Return [x, y] of the center of cell containing provided text 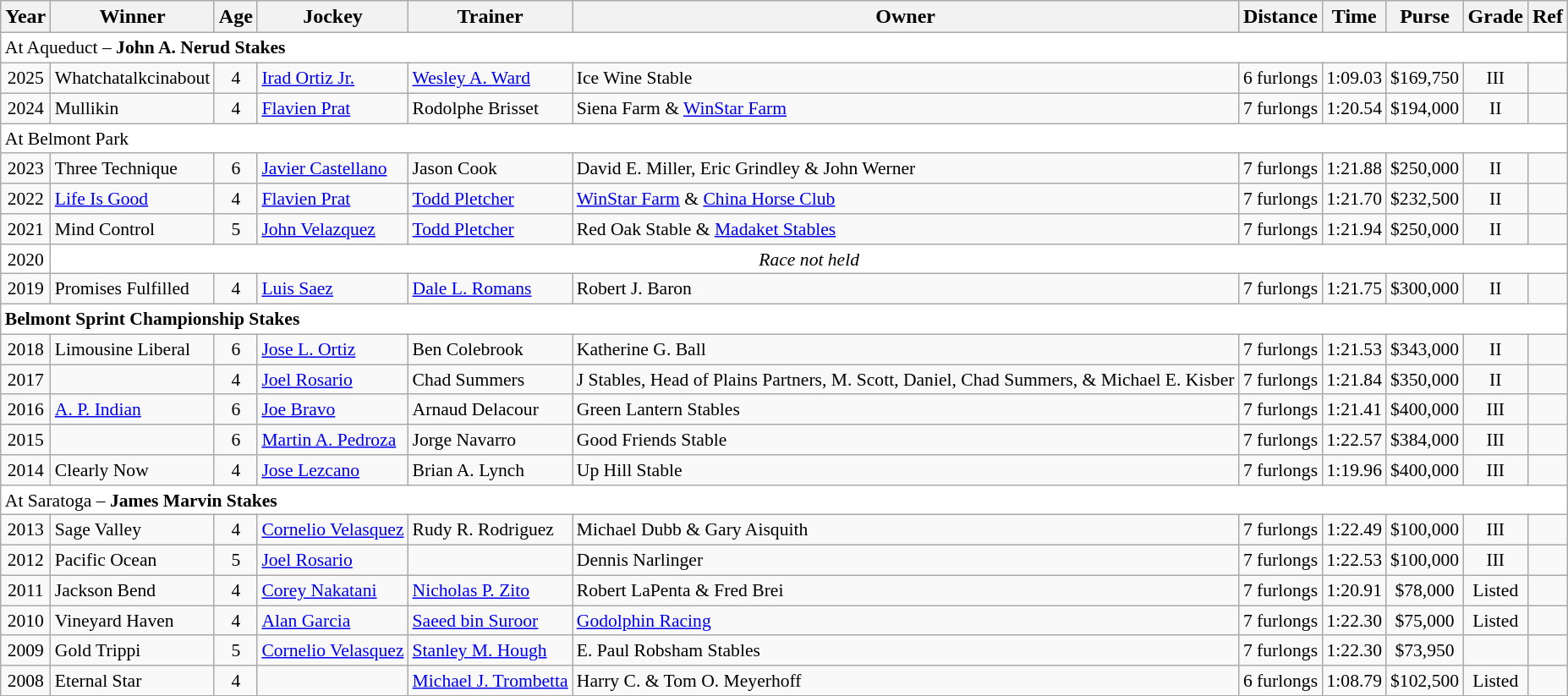
Purse [1424, 17]
At Aqueduct – John A. Nerud Stakes [785, 48]
Godolphin Racing [906, 621]
1:21.75 [1355, 289]
Rudy R. Rodriguez [491, 530]
2014 [25, 470]
Ben Colebrook [491, 349]
Jason Cook [491, 168]
WinStar Farm & China Horse Club [906, 199]
2016 [25, 409]
Mullikin [133, 108]
$194,000 [1424, 108]
2025 [25, 78]
J Stables, Head of Plains Partners, M. Scott, Daniel, Chad Summers, & Michael E. Kisber [906, 380]
Red Oak Stable & Madaket Stables [906, 229]
Limousine Liberal [133, 349]
Ref [1548, 17]
Three Technique [133, 168]
Grade [1495, 17]
Age [235, 17]
$169,750 [1424, 78]
Owner [906, 17]
$75,000 [1424, 621]
John Velazquez [332, 229]
Joe Bravo [332, 409]
1:21.41 [1355, 409]
David E. Miller, Eric Grindley & John Werner [906, 168]
Belmont Sprint Championship Stakes [785, 319]
Distance [1280, 17]
2024 [25, 108]
Saeed bin Suroor [491, 621]
Dennis Narlinger [906, 560]
Jockey [332, 17]
Race not held [809, 259]
Clearly Now [133, 470]
1:19.96 [1355, 470]
Alan Garcia [332, 621]
Wesley A. Ward [491, 78]
Stanley M. Hough [491, 650]
Harry C. & Tom O. Meyerhoff [906, 681]
Dale L. Romans [491, 289]
2015 [25, 440]
$102,500 [1424, 681]
At Saratoga – James Marvin Stakes [785, 500]
Time [1355, 17]
1:21.84 [1355, 380]
Sage Valley [133, 530]
Rodolphe Brisset [491, 108]
Jose Lezcano [332, 470]
Jackson Bend [133, 590]
2009 [25, 650]
Corey Nakatani [332, 590]
Up Hill Stable [906, 470]
1:22.49 [1355, 530]
1:21.53 [1355, 349]
2011 [25, 590]
Brian A. Lynch [491, 470]
$300,000 [1424, 289]
1:22.53 [1355, 560]
Irad Ortiz Jr. [332, 78]
Siena Farm & WinStar Farm [906, 108]
Arnaud Delacour [491, 409]
$232,500 [1424, 199]
A. P. Indian [133, 409]
1:20.91 [1355, 590]
2020 [25, 259]
2012 [25, 560]
2022 [25, 199]
Gold Trippi [133, 650]
Javier Castellano [332, 168]
2018 [25, 349]
Robert J. Baron [906, 289]
Eternal Star [133, 681]
At Belmont Park [785, 139]
Life Is Good [133, 199]
2013 [25, 530]
1:08.79 [1355, 681]
Year [25, 17]
2017 [25, 380]
Michael J. Trombetta [491, 681]
2019 [25, 289]
Winner [133, 17]
$350,000 [1424, 380]
2023 [25, 168]
Chad Summers [491, 380]
Vineyard Haven [133, 621]
Good Friends Stable [906, 440]
$343,000 [1424, 349]
Promises Fulfilled [133, 289]
Ice Wine Stable [906, 78]
Trainer [491, 17]
Whatchatalkcinabout [133, 78]
$73,950 [1424, 650]
Luis Saez [332, 289]
Michael Dubb & Gary Aisquith [906, 530]
E. Paul Robsham Stables [906, 650]
Jorge Navarro [491, 440]
1:22.57 [1355, 440]
1:09.03 [1355, 78]
Jose L. Ortiz [332, 349]
Robert LaPenta & Fred Brei [906, 590]
2010 [25, 621]
$78,000 [1424, 590]
1:20.54 [1355, 108]
Nicholas P. Zito [491, 590]
1:21.88 [1355, 168]
2008 [25, 681]
1:21.94 [1355, 229]
$384,000 [1424, 440]
Mind Control [133, 229]
2021 [25, 229]
1:21.70 [1355, 199]
Martin A. Pedroza [332, 440]
Katherine G. Ball [906, 349]
Pacific Ocean [133, 560]
Green Lantern Stables [906, 409]
